Identify which cell holds the provided text, then report its (x, y) central coordinate. 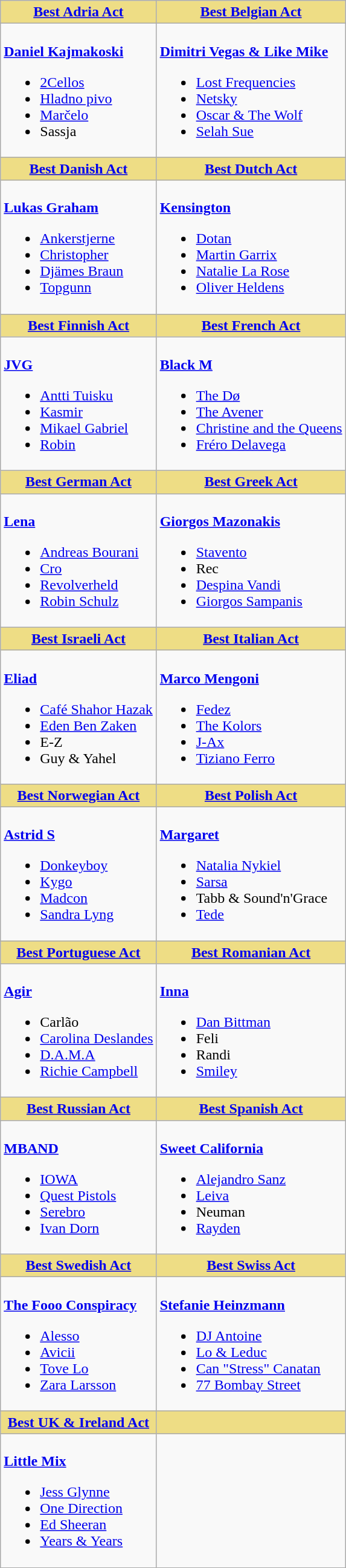
KensingtonDotanMartin GarrixNatalie La RoseOliver Heldens (251, 247)
Best German Act (78, 482)
Best Russian Act (78, 1109)
Marco MengoniFedezThe KolorsJ-AxTiziano Ferro (251, 717)
MargaretNatalia NykielSarsaTabb & Sound'n'GraceTede (251, 873)
Best Danish Act (78, 169)
Best Greek Act (251, 482)
AgirCarlãoCarolina DeslandesD.A.M.ARichie Campbell (78, 1030)
Best Norwegian Act (78, 795)
EliadCafé Shahor HazakEden Ben ZakenE-ZGuy & Yahel (78, 717)
Best Swedish Act (78, 1266)
Best Israeli Act (78, 639)
Daniel Kajmakoski2CellosHladno pivoMarčeloSassja (78, 91)
Best Spanish Act (251, 1109)
Best Swiss Act (251, 1266)
Best French Act (251, 325)
Best UK & Ireland Act (78, 1422)
LenaAndreas BouraniCroRevolverheldRobin Schulz (78, 560)
Best Adria Act (78, 12)
The Fooo ConspiracyAlessoAviciiTove LoZara Larsson (78, 1344)
MBANDIOWAQuest PistolsSerebroIvan Dorn (78, 1188)
Best Romanian Act (251, 952)
Lukas GrahamAnkerstjerneChristopherDjämes BraunTopgunn (78, 247)
Black MThe DøThe AvenerChristine and the QueensFréro Delavega (251, 404)
Stefanie HeinzmannDJ AntoineLo & LeducCan "Stress" Canatan77 Bombay Street (251, 1344)
JVGAntti TuiskuKasmirMikael GabrielRobin (78, 404)
Best Polish Act (251, 795)
Giorgos MazonakisStaventoRecDespina VandiGiorgos Sampanis (251, 560)
Best Portuguese Act (78, 952)
Dimitri Vegas & Like MikeLost FrequenciesNetskyOscar & The WolfSelah Sue (251, 91)
Astrid SDonkeyboyKygoMadconSandra Lyng (78, 873)
Sweet CaliforniaAlejandro SanzLeivaNeumanRayden (251, 1188)
Best Finnish Act (78, 325)
Best Belgian Act (251, 12)
InnaDan BittmanFeliRandiSmiley (251, 1030)
Little MixJess GlynneOne DirectionEd SheeranYears & Years (78, 1501)
Best Dutch Act (251, 169)
Best Italian Act (251, 639)
